Pinpoint the cell where the given text exists, returning its (X, Y) midpoint coordinate. 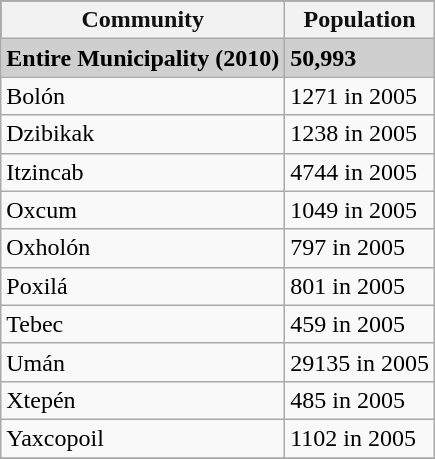
1238 in 2005 (360, 134)
Oxholón (143, 248)
Community (143, 20)
Population (360, 20)
797 in 2005 (360, 248)
Dzibikak (143, 134)
Oxcum (143, 210)
Bolón (143, 96)
1102 in 2005 (360, 438)
1271 in 2005 (360, 96)
Itzincab (143, 172)
485 in 2005 (360, 400)
Umán (143, 362)
Tebec (143, 324)
1049 in 2005 (360, 210)
Xtepén (143, 400)
50,993 (360, 58)
Entire Municipality (2010) (143, 58)
Yaxcopoil (143, 438)
Poxilá (143, 286)
801 in 2005 (360, 286)
4744 in 2005 (360, 172)
459 in 2005 (360, 324)
29135 in 2005 (360, 362)
